From the cell containing the given text, extract its center point as [x, y] coordinate. 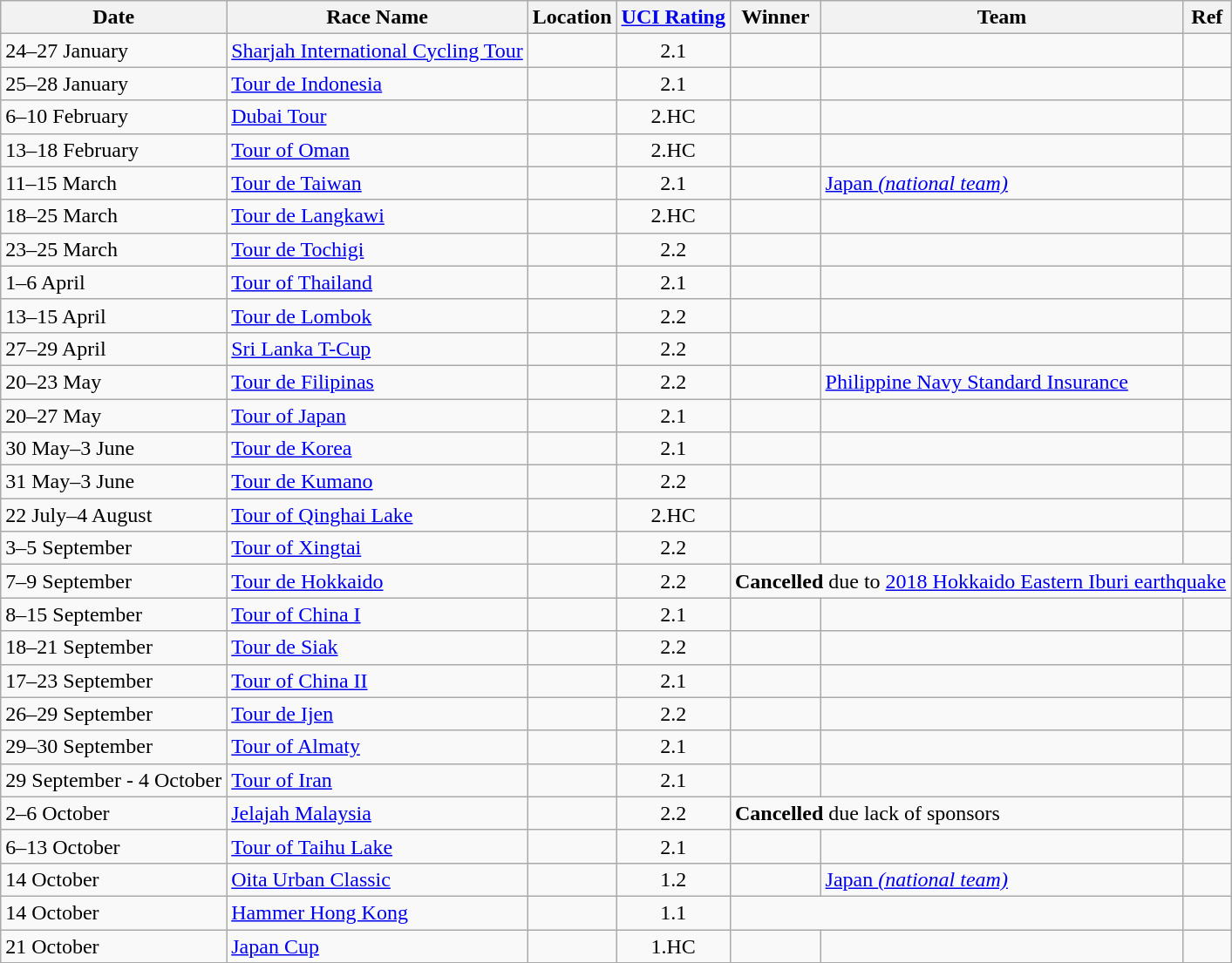
Hammer Hong Kong [378, 912]
Race Name [378, 17]
25–28 January [113, 84]
Tour de Ijen [378, 714]
13–18 February [113, 150]
8–15 September [113, 614]
1.1 [673, 912]
UCI Rating [673, 17]
17–23 September [113, 681]
Tour of Iran [378, 780]
24–27 January [113, 51]
Date [113, 17]
Sri Lanka T-Cup [378, 349]
Tour of Japan [378, 416]
20–27 May [113, 416]
Tour of Almaty [378, 747]
18–21 September [113, 648]
23–25 March [113, 249]
Jelajah Malaysia [378, 813]
Japan Cup [378, 946]
Dubai Tour [378, 117]
Tour of China I [378, 614]
7–9 September [113, 581]
Tour de Siak [378, 648]
Tour de Kumano [378, 482]
Tour of Oman [378, 150]
Tour of Qinghai Lake [378, 515]
29 September - 4 October [113, 780]
1.HC [673, 946]
29–30 September [113, 747]
Team [1002, 17]
26–29 September [113, 714]
Tour de Langkawi [378, 216]
3–5 September [113, 548]
Winner [775, 17]
1.2 [673, 879]
Tour of Thailand [378, 282]
Tour de Hokkaido [378, 581]
13–15 April [113, 315]
Tour of Taihu Lake [378, 846]
Ref [1207, 17]
Sharjah International Cycling Tour [378, 51]
22 July–4 August [113, 515]
11–15 March [113, 183]
20–23 May [113, 382]
Oita Urban Classic [378, 879]
Tour de Tochigi [378, 249]
Tour de Indonesia [378, 84]
2–6 October [113, 813]
31 May–3 June [113, 482]
Tour de Taiwan [378, 183]
30 May–3 June [113, 449]
Tour de Filipinas [378, 382]
Tour de Lombok [378, 315]
Tour de Korea [378, 449]
Tour of Xingtai [378, 548]
Tour of China II [378, 681]
21 October [113, 946]
Cancelled due to 2018 Hokkaido Eastern Iburi earthquake [980, 581]
Location [572, 17]
Philippine Navy Standard Insurance [1002, 382]
6–13 October [113, 846]
27–29 April [113, 349]
18–25 March [113, 216]
6–10 February [113, 117]
1–6 April [113, 282]
Cancelled due lack of sponsors [956, 813]
